Find where the given text appears and provide that cell's center as (x, y) coordinate. 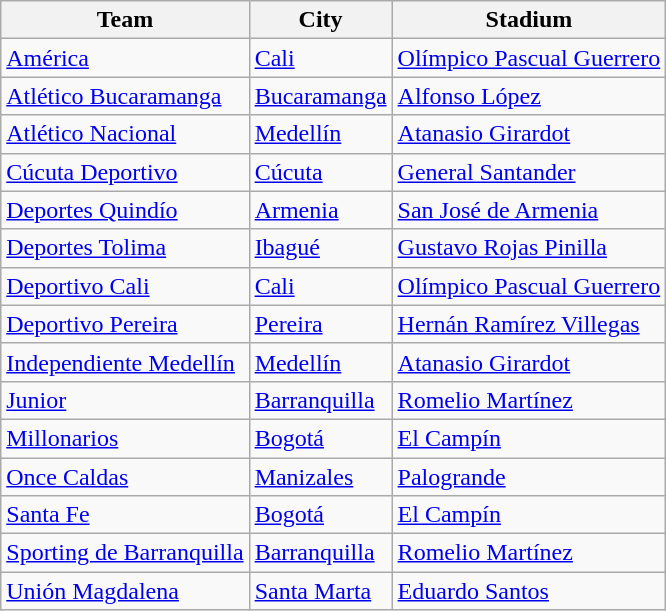
General Santander (529, 172)
Deportivo Pereira (125, 324)
City (320, 20)
Once Caldas (125, 477)
Alfonso López (529, 96)
Unión Magdalena (125, 591)
Pereira (320, 324)
Armenia (320, 210)
América (125, 58)
Deportes Tolima (125, 248)
Cúcuta Deportivo (125, 172)
Deportivo Cali (125, 286)
Independiente Medellín (125, 362)
Gustavo Rojas Pinilla (529, 248)
Junior (125, 400)
Cúcuta (320, 172)
Santa Marta (320, 591)
Manizales (320, 477)
Sporting de Barranquilla (125, 553)
Ibagué (320, 248)
Stadium (529, 20)
Deportes Quindío (125, 210)
Team (125, 20)
Atlético Nacional (125, 134)
San José de Armenia (529, 210)
Bucaramanga (320, 96)
Atlético Bucaramanga (125, 96)
Palogrande (529, 477)
Hernán Ramírez Villegas (529, 324)
Santa Fe (125, 515)
Millonarios (125, 438)
Eduardo Santos (529, 591)
